Capture the cell that displays the provided text and extract its (x, y) central coordinate. 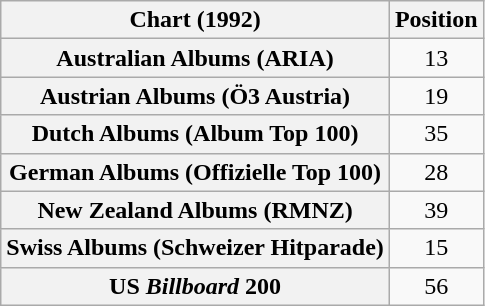
39 (436, 210)
German Albums (Offizielle Top 100) (196, 172)
56 (436, 286)
New Zealand Albums (RMNZ) (196, 210)
US Billboard 200 (196, 286)
28 (436, 172)
35 (436, 134)
19 (436, 96)
Position (436, 20)
Dutch Albums (Album Top 100) (196, 134)
Australian Albums (ARIA) (196, 58)
Austrian Albums (Ö3 Austria) (196, 96)
Chart (1992) (196, 20)
15 (436, 248)
13 (436, 58)
Swiss Albums (Schweizer Hitparade) (196, 248)
